Extract the [x, y] coordinate from the center of the cell holding the provided text.  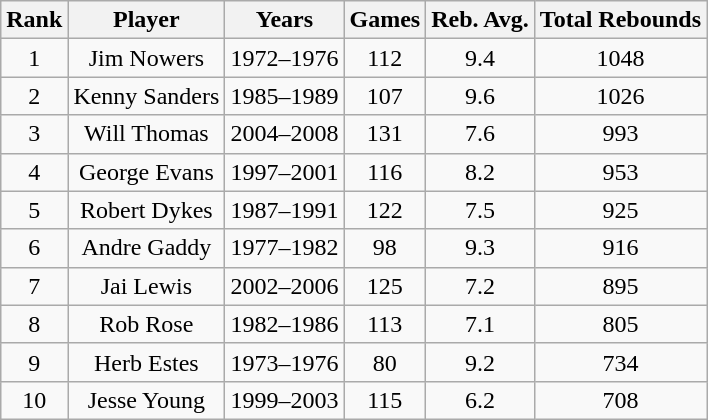
Robert Dykes [146, 210]
8 [34, 324]
9.6 [480, 96]
125 [385, 286]
1972–1976 [284, 58]
Rank [34, 20]
112 [385, 58]
116 [385, 172]
98 [385, 248]
Jim Nowers [146, 58]
6.2 [480, 400]
Jesse Young [146, 400]
1026 [620, 96]
1997–2001 [284, 172]
Kenny Sanders [146, 96]
Games [385, 20]
805 [620, 324]
8.2 [480, 172]
9.3 [480, 248]
1999–2003 [284, 400]
3 [34, 134]
1 [34, 58]
7.6 [480, 134]
1973–1976 [284, 362]
1987–1991 [284, 210]
1985–1989 [284, 96]
895 [620, 286]
7.1 [480, 324]
2 [34, 96]
925 [620, 210]
9 [34, 362]
Rob Rose [146, 324]
Will Thomas [146, 134]
993 [620, 134]
2002–2006 [284, 286]
6 [34, 248]
Player [146, 20]
George Evans [146, 172]
7.5 [480, 210]
7 [34, 286]
131 [385, 134]
1048 [620, 58]
Total Rebounds [620, 20]
Herb Estes [146, 362]
Reb. Avg. [480, 20]
Jai Lewis [146, 286]
953 [620, 172]
10 [34, 400]
80 [385, 362]
916 [620, 248]
5 [34, 210]
1977–1982 [284, 248]
9.4 [480, 58]
Andre Gaddy [146, 248]
734 [620, 362]
1982–1986 [284, 324]
2004–2008 [284, 134]
113 [385, 324]
9.2 [480, 362]
4 [34, 172]
Years [284, 20]
708 [620, 400]
107 [385, 96]
115 [385, 400]
122 [385, 210]
7.2 [480, 286]
